From the cell containing the given text, extract its center point as (x, y) coordinate. 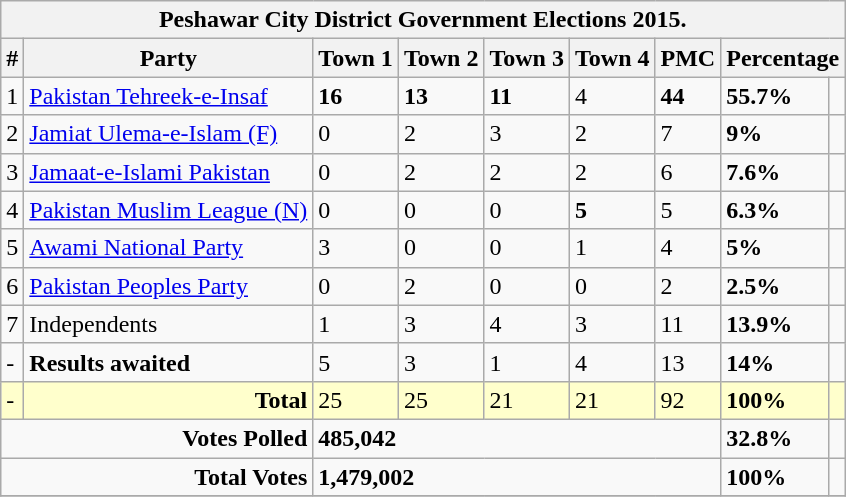
92 (688, 400)
5% (775, 248)
PMC (688, 58)
485,042 (517, 438)
Pakistan Peoples Party (168, 286)
# (12, 58)
9% (775, 134)
13.9% (775, 324)
Total (168, 400)
Party (168, 58)
2.5% (775, 286)
Results awaited (168, 362)
Town 1 (356, 58)
Total Votes (157, 477)
32.8% (775, 438)
55.7% (775, 96)
6.3% (775, 210)
Percentage (783, 58)
Town 4 (612, 58)
Peshawar City District Government Elections 2015. (423, 20)
14% (775, 362)
Town 2 (441, 58)
Pakistan Tehreek-e-Insaf (168, 96)
Jamaat-e-Islami Pakistan (168, 172)
44 (688, 96)
Awami National Party (168, 248)
7.6% (775, 172)
Independents (168, 324)
Votes Polled (157, 438)
Jamiat Ulema-e-Islam (F) (168, 134)
Pakistan Muslim League (N) (168, 210)
16 (356, 96)
Town 3 (527, 58)
1,479,002 (517, 477)
